Capture the cell that displays the provided text and extract its (x, y) central coordinate. 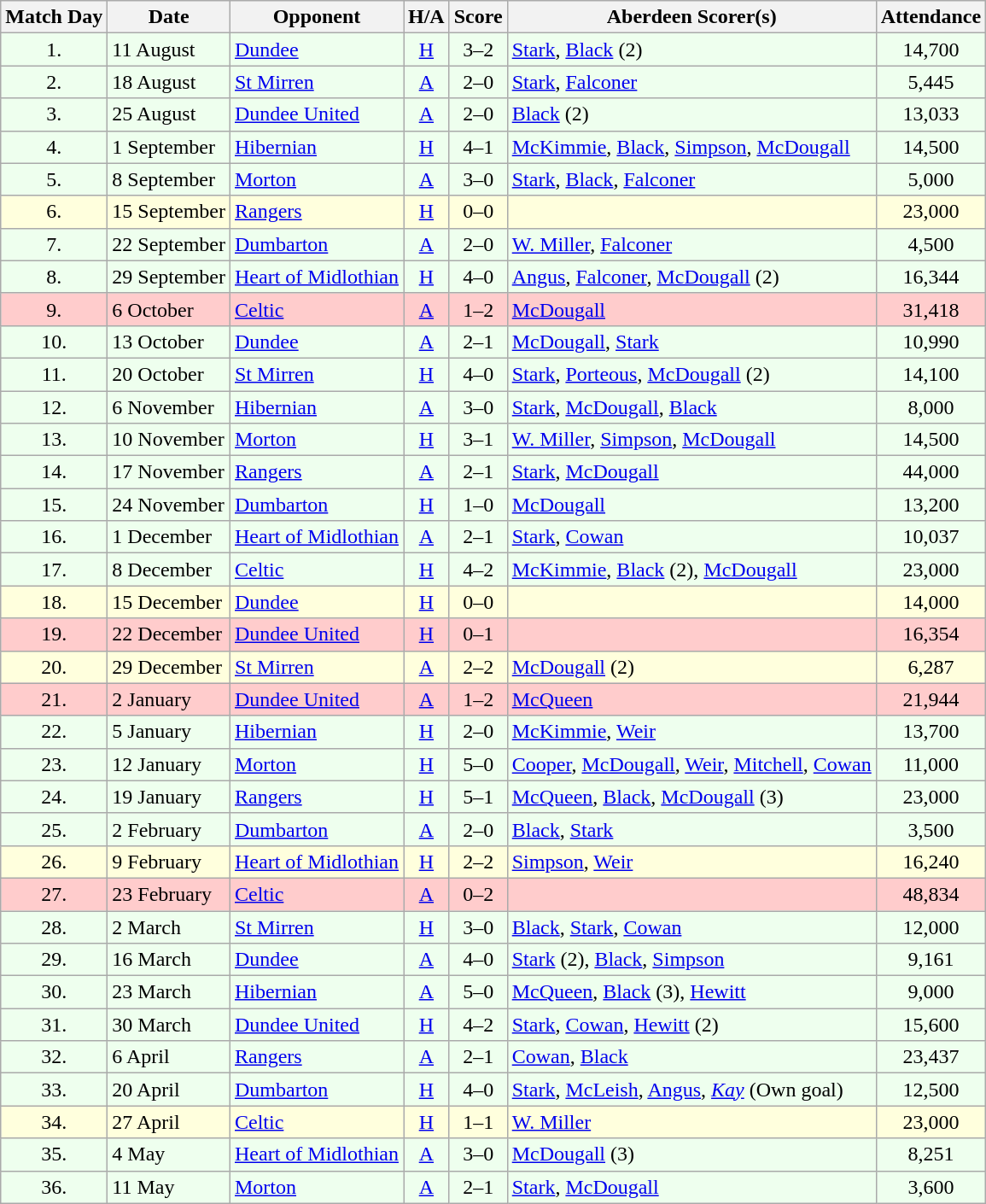
13,700 (931, 732)
23,437 (931, 1057)
5. (55, 179)
11,000 (931, 764)
27 April (169, 1122)
48,834 (931, 894)
Match Day (55, 17)
16. (55, 537)
2. (55, 82)
4 May (169, 1154)
23 February (169, 894)
Date (169, 17)
McQueen, Black, McDougall (3) (691, 797)
1 September (169, 147)
8. (55, 277)
25 August (169, 114)
Attendance (931, 17)
13 October (169, 342)
3,600 (931, 1187)
6. (55, 212)
31. (55, 1025)
14. (55, 472)
Stark, McLeish, Angus, Kay (Own goal) (691, 1090)
5 January (169, 732)
McDougall, Stark (691, 342)
2 January (169, 699)
22 December (169, 634)
Stark, Falconer (691, 82)
36. (55, 1187)
10,037 (931, 537)
12. (55, 407)
30. (55, 992)
2 February (169, 829)
9 February (169, 862)
1–1 (478, 1122)
28. (55, 926)
10,990 (931, 342)
14,100 (931, 374)
13,200 (931, 505)
27. (55, 894)
30 March (169, 1025)
6 April (169, 1057)
14,000 (931, 602)
21,944 (931, 699)
11 August (169, 50)
McQueen, Black (3), Hewitt (691, 992)
Stark, Cowan (691, 537)
44,000 (931, 472)
Stark, Cowan, Hewitt (2) (691, 1025)
29 September (169, 277)
21. (55, 699)
W. Miller, Simpson, McDougall (691, 440)
5,000 (931, 179)
Stark, Porteous, McDougall (2) (691, 374)
McQueen (691, 699)
5–1 (478, 797)
15 September (169, 212)
Stark, McDougall, Black (691, 407)
15. (55, 505)
H/A (426, 17)
13,033 (931, 114)
1. (55, 50)
Black, Stark, Cowan (691, 926)
3,500 (931, 829)
9,000 (931, 992)
8 September (169, 179)
Cowan, Black (691, 1057)
32. (55, 1057)
Opponent (316, 17)
11. (55, 374)
20 April (169, 1090)
16,354 (931, 634)
22 September (169, 244)
16,240 (931, 862)
McKimmie, Weir (691, 732)
4–1 (478, 147)
17 November (169, 472)
3–1 (478, 440)
10. (55, 342)
10 November (169, 440)
13. (55, 440)
34. (55, 1122)
W. Miller (691, 1122)
Angus, Falconer, McDougall (2) (691, 277)
16 March (169, 960)
29. (55, 960)
23. (55, 764)
McDougall (3) (691, 1154)
3. (55, 114)
26. (55, 862)
23 March (169, 992)
Stark, Black (2) (691, 50)
14,700 (931, 50)
22. (55, 732)
16,344 (931, 277)
31,418 (931, 309)
McKimmie, Black (2), McDougall (691, 570)
8,000 (931, 407)
0–2 (478, 894)
15,600 (931, 1025)
25. (55, 829)
11 May (169, 1187)
2 March (169, 926)
20 October (169, 374)
35. (55, 1154)
15 December (169, 602)
4,500 (931, 244)
McDougall (2) (691, 667)
1–0 (478, 505)
19 January (169, 797)
3–2 (478, 50)
Score (478, 17)
Aberdeen Scorer(s) (691, 17)
Black (2) (691, 114)
1 December (169, 537)
Stark (2), Black, Simpson (691, 960)
5,445 (931, 82)
12,500 (931, 1090)
McKimmie, Black, Simpson, McDougall (691, 147)
Black, Stark (691, 829)
17. (55, 570)
18 August (169, 82)
9. (55, 309)
24 November (169, 505)
20. (55, 667)
4. (55, 147)
24. (55, 797)
W. Miller, Falconer (691, 244)
6 October (169, 309)
8 December (169, 570)
19. (55, 634)
Cooper, McDougall, Weir, Mitchell, Cowan (691, 764)
Stark, Black, Falconer (691, 179)
0–1 (478, 634)
9,161 (931, 960)
12,000 (931, 926)
18. (55, 602)
29 December (169, 667)
33. (55, 1090)
7. (55, 244)
Simpson, Weir (691, 862)
6,287 (931, 667)
12 January (169, 764)
6 November (169, 407)
8,251 (931, 1154)
